Return (x, y) of the center of cell containing provided text 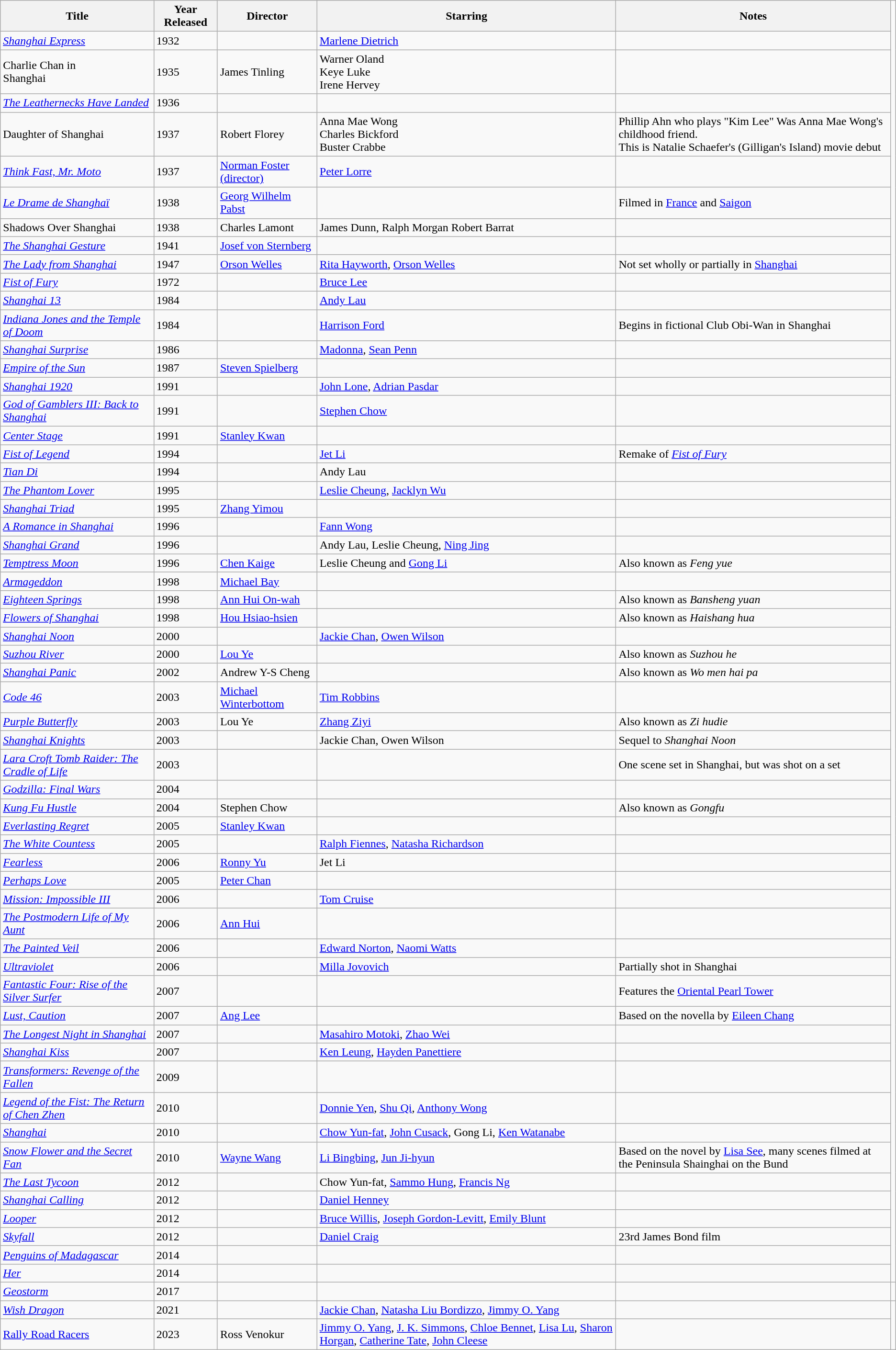
Robert Florey (267, 134)
Shanghai Kiss (78, 1052)
23rd James Bond film (753, 1237)
Armageddon (78, 581)
Also known as Zi hudie (753, 722)
The White Countess (78, 844)
Legend of the Fist: The Return of Chen Zhen (78, 1108)
Chen Kaige (267, 563)
Masahiro Motoki, Zhao Wei (466, 1034)
Georg Wilhelm Pabst (267, 203)
Shanghai Grand (78, 545)
Milla Jovovich (466, 967)
Anna Mae WongCharles BickfordBuster Crabbe (466, 134)
Shanghai Knights (78, 740)
Zhang Yimou (267, 508)
Bruce Willis, Joseph Gordon-Levitt, Emily Blunt (466, 1218)
Features the Oriental Pearl Tower (753, 991)
James Dunn, Ralph Morgan Robert Barrat (466, 227)
The Longest Night in Shanghai (78, 1034)
Shanghai Panic (78, 673)
Skyfall (78, 1237)
Also known as Bansheng yuan (753, 599)
Ken Leung, Hayden Panettiere (466, 1052)
Also known as Wo men hai pa (753, 673)
Leslie Cheung, Jacklyn Wu (466, 490)
Peter Chan (267, 880)
The Painted Veil (78, 948)
Eighteen Springs (78, 599)
Kung Fu Hustle (78, 808)
Tom Cruise (466, 899)
God of Gamblers III: Back to Shanghai (78, 411)
Ralph Fiennes, Natasha Richardson (466, 844)
Rally Road Racers (78, 1335)
Based on the novella by Eileen Chang (753, 1016)
The Last Tycoon (78, 1182)
Shanghai Triad (78, 508)
Code 46 (78, 697)
Remake of Fist of Fury (753, 454)
Penguins of Madagascar (78, 1255)
Li Bingbing, Jun Ji-hyun (466, 1158)
Chow Yun-fat, Sammo Hung, Francis Ng (466, 1182)
Madonna, Sean Penn (466, 350)
Filmed in France and Saigon (753, 203)
Transformers: Revenge of the Fallen (78, 1077)
Fist of Legend (78, 454)
Notes (753, 16)
Lara Croft Tomb Raider: The Cradle of Life (78, 765)
Jackie Chan, Natasha Liu Bordizzo, Jimmy O. Yang (466, 1309)
Fearless (78, 862)
Mission: Impossible III (78, 899)
Hou Hsiao-hsien (267, 618)
Tian Di (78, 472)
Shanghai (78, 1133)
Donnie Yen, Shu Qi, Anthony Wong (466, 1108)
The Leathernecks Have Landed (78, 103)
Looper (78, 1218)
The Shanghai Gesture (78, 246)
Jimmy O. Yang, J. K. Simmons, Chloe Bennet, Lisa Lu, Sharon Horgan, Catherine Tate, John Cleese (466, 1335)
Harrison Ford (466, 325)
Her (78, 1273)
Not set wholly or partially in Shanghai (753, 264)
Based on the novel by Lisa See, many scenes filmed at the Peninsula Shainghai on the Bund (753, 1158)
Daniel Craig (466, 1237)
Tim Robbins (466, 697)
Le Drame de Shanghaï (78, 203)
Shanghai Noon (78, 636)
2023 (186, 1335)
Rita Hayworth, Orson Welles (466, 264)
Ann Hui On-wah (267, 599)
Phillip Ahn who plays "Kim Lee" Was Anna Mae Wong's childhood friend.This is Natalie Schaefer's (Gilligan's Island) movie debut (753, 134)
James Tinling (267, 72)
1936 (186, 103)
Charlie Chan inShanghai (78, 72)
Everlasting Regret (78, 826)
Shanghai Express (78, 41)
Also known as Feng yue (753, 563)
Peter Lorre (466, 171)
Ross Venokur (267, 1335)
Sequel to Shanghai Noon (753, 740)
Godzilla: Final Wars (78, 789)
Purple Butterfly (78, 722)
Chow Yun-fat, John Cusack, Gong Li, Ken Watanabe (466, 1133)
Also known as Haishang hua (753, 618)
Steven Spielberg (267, 368)
1941 (186, 246)
A Romance in Shanghai (78, 527)
The Postmodern Life of My Aunt (78, 923)
Ann Hui (267, 923)
Flowers of Shanghai (78, 618)
One scene set in Shanghai, but was shot on a set (753, 765)
Also known as Suzhou he (753, 654)
Wayne Wang (267, 1158)
Director (267, 16)
Josef von Sternberg (267, 246)
1986 (186, 350)
Warner OlandKeye LukeIrene Hervey (466, 72)
Andrew Y-S Cheng (267, 673)
1987 (186, 368)
Starring (466, 16)
Perhaps Love (78, 880)
Marlene Dietrich (466, 41)
Lust, Caution (78, 1016)
Bruce Lee (466, 282)
Edward Norton, Naomi Watts (466, 948)
1972 (186, 282)
2002 (186, 673)
Center Stage (78, 436)
Norman Foster (director) (267, 171)
Indiana Jones and the Temple of Doom (78, 325)
Wish Dragon (78, 1309)
Shanghai Calling (78, 1200)
Year Released (186, 16)
Suzhou River (78, 654)
Shanghai 13 (78, 300)
Also known as Gongfu (753, 808)
Shadows Over Shanghai (78, 227)
Michael Winterbottom (267, 697)
1947 (186, 264)
2009 (186, 1077)
The Lady from Shanghai (78, 264)
Temptress Moon (78, 563)
Leslie Cheung and Gong Li (466, 563)
Orson Welles (267, 264)
Ang Lee (267, 1016)
Shanghai Surprise (78, 350)
Ultraviolet (78, 967)
Andy Lau, Leslie Cheung, Ning Jing (466, 545)
Zhang Ziyi (466, 722)
2017 (186, 1291)
1932 (186, 41)
Daughter of Shanghai (78, 134)
Snow Flower and the Secret Fan (78, 1158)
Shanghai 1920 (78, 386)
The Phantom Lover (78, 490)
Fann Wong (466, 527)
Think Fast, Mr. Moto (78, 171)
Title (78, 16)
Ronny Yu (267, 862)
2021 (186, 1309)
Fantastic Four: Rise of the Silver Surfer (78, 991)
Begins in fictional Club Obi-Wan in Shanghai (753, 325)
Daniel Henney (466, 1200)
Empire of the Sun (78, 368)
Fist of Fury (78, 282)
1935 (186, 72)
Charles Lamont (267, 227)
Geostorm (78, 1291)
Partially shot in Shanghai (753, 967)
Michael Bay (267, 581)
John Lone, Adrian Pasdar (466, 386)
